Search for the cell housing the specified text and yield its (x, y) center coordinate. 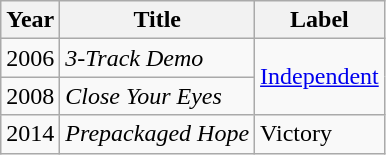
Prepackaged Hope (158, 134)
Title (158, 20)
2008 (30, 96)
2014 (30, 134)
3-Track Demo (158, 58)
Close Your Eyes (158, 96)
Year (30, 20)
2006 (30, 58)
Victory (320, 134)
Independent (320, 77)
Label (320, 20)
